Find where the given text appears and provide that cell's center as [X, Y] coordinate. 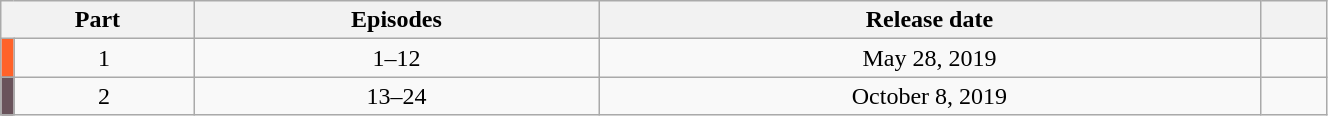
1–12 [396, 58]
2 [104, 96]
Part [98, 20]
May 28, 2019 [930, 58]
13–24 [396, 96]
1 [104, 58]
Release date [930, 20]
October 8, 2019 [930, 96]
Episodes [396, 20]
